Scan for the cell matching the given text and deliver its [X, Y] coordinate at center. 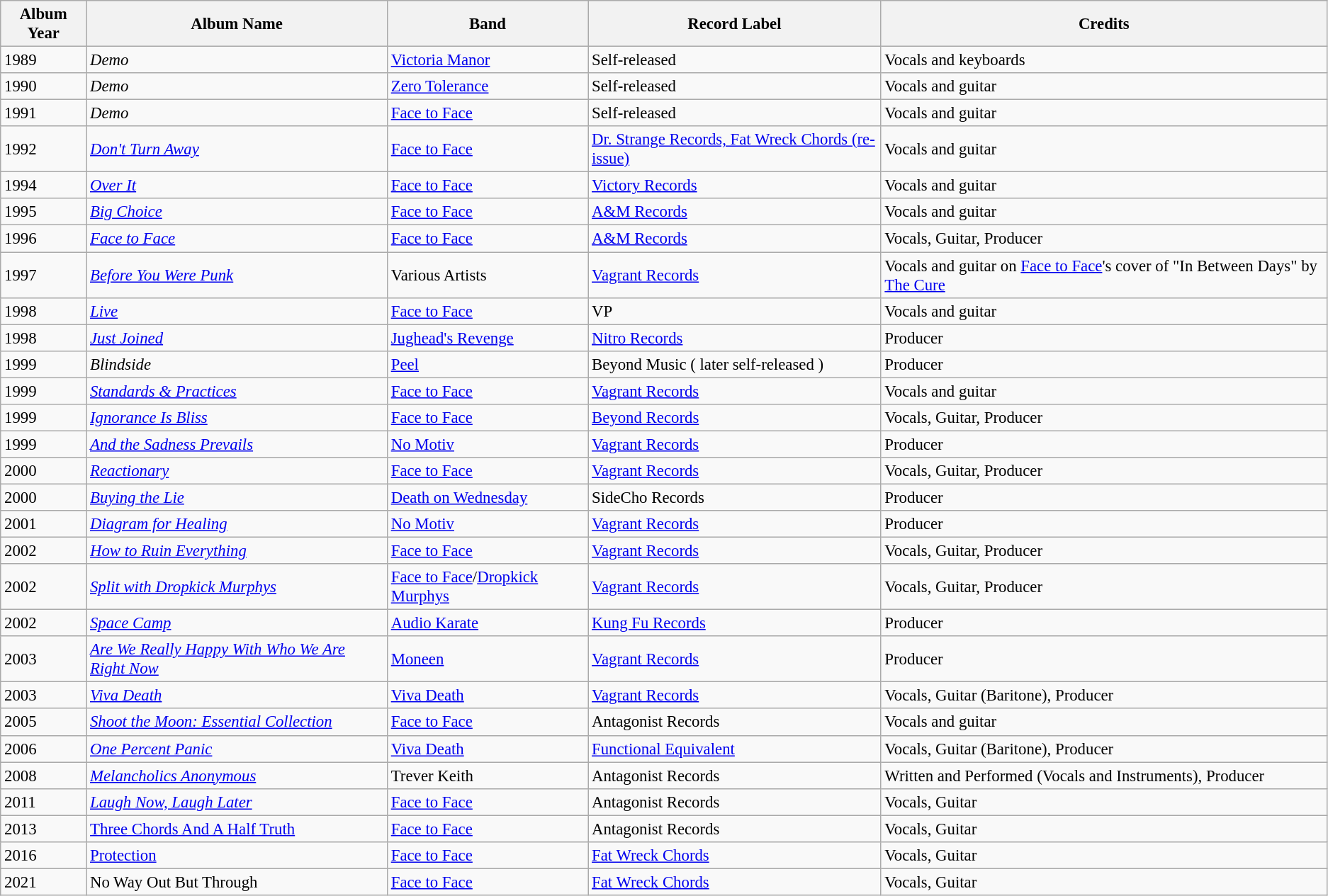
Peel [488, 364]
Diagram for Healing [237, 524]
2011 [44, 802]
How to Ruin Everything [237, 551]
2016 [44, 856]
2013 [44, 829]
Space Camp [237, 623]
1992 [44, 149]
2021 [44, 882]
VP [734, 311]
Nitro Records [734, 338]
Death on Wednesday [488, 497]
Split with Dropkick Murphys [237, 586]
Written and Performed (Vocals and Instruments), Producer [1104, 776]
Live [237, 311]
Blindside [237, 364]
Functional Equivalent [734, 749]
Big Choice [237, 212]
Album Name [237, 24]
Kung Fu Records [734, 623]
Beyond Records [734, 418]
Band [488, 24]
2001 [44, 524]
Various Artists [488, 275]
Just Joined [237, 338]
2005 [44, 722]
Zero Tolerance [488, 86]
2006 [44, 749]
Audio Karate [488, 623]
Melancholics Anonymous [237, 776]
Standards & Practices [237, 391]
And the Sadness Prevails [237, 444]
Buying the Lie [237, 497]
Protection [237, 856]
2008 [44, 776]
Face to Face/Dropkick Murphys [488, 586]
Vocals and keyboards [1104, 60]
Album Year [44, 24]
Before You Were Punk [237, 275]
1989 [44, 60]
Victoria Manor [488, 60]
Trever Keith [488, 776]
Shoot the Moon: Essential Collection [237, 722]
Laugh Now, Laugh Later [237, 802]
1994 [44, 186]
Victory Records [734, 186]
1990 [44, 86]
1995 [44, 212]
Don't Turn Away [237, 149]
One Percent Panic [237, 749]
1996 [44, 239]
Are We Really Happy With Who We Are Right Now [237, 659]
Over It [237, 186]
Dr. Strange Records, Fat Wreck Chords (re-issue) [734, 149]
Credits [1104, 24]
Vocals and guitar on Face to Face's cover of "In Between Days" by The Cure [1104, 275]
Moneen [488, 659]
Jughead's Revenge [488, 338]
Ignorance Is Bliss [237, 418]
Record Label [734, 24]
1997 [44, 275]
Beyond Music ( later self-released ) [734, 364]
1991 [44, 113]
No Way Out But Through [237, 882]
Reactionary [237, 471]
Three Chords And A Half Truth [237, 829]
SideCho Records [734, 497]
